Locate the cell with the specified text and output its (x, y) center coordinate. 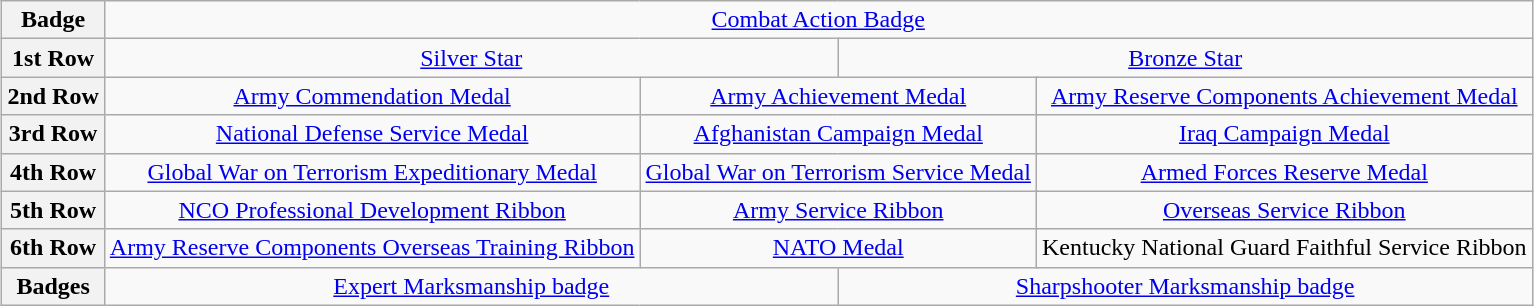
Iraq Campaign Medal (1284, 134)
Kentucky National Guard Faithful Service Ribbon (1284, 248)
Global War on Terrorism Expeditionary Medal (372, 172)
5th Row (53, 210)
Combat Action Badge (818, 20)
National Defense Service Medal (372, 134)
Army Achievement Medal (838, 96)
1st Row (53, 58)
Army Service Ribbon (838, 210)
Army Commendation Medal (372, 96)
6th Row (53, 248)
Army Reserve Components Overseas Training Ribbon (372, 248)
Overseas Service Ribbon (1284, 210)
NCO Professional Development Ribbon (372, 210)
NATO Medal (838, 248)
Army Reserve Components Achievement Medal (1284, 96)
2nd Row (53, 96)
Badges (53, 286)
Expert Marksmanship badge (471, 286)
4th Row (53, 172)
Armed Forces Reserve Medal (1284, 172)
Afghanistan Campaign Medal (838, 134)
Global War on Terrorism Service Medal (838, 172)
Badge (53, 20)
Sharpshooter Marksmanship badge (1185, 286)
Bronze Star (1185, 58)
Silver Star (471, 58)
3rd Row (53, 134)
